Detect which cell encompasses the target text, then output its (X, Y) center coordinate. 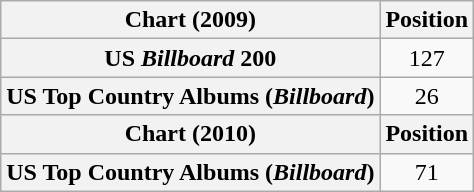
Chart (2010) (190, 134)
26 (427, 96)
Chart (2009) (190, 20)
71 (427, 172)
127 (427, 58)
US Billboard 200 (190, 58)
